Search for the cell housing the specified text and yield its [X, Y] center coordinate. 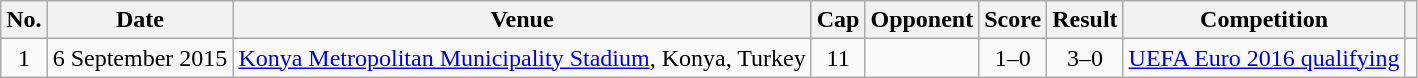
Competition [1264, 20]
6 September 2015 [140, 58]
No. [24, 20]
Result [1085, 20]
1–0 [1013, 58]
Opponent [922, 20]
Venue [522, 20]
Score [1013, 20]
UEFA Euro 2016 qualifying [1264, 58]
3–0 [1085, 58]
1 [24, 58]
Konya Metropolitan Municipality Stadium, Konya, Turkey [522, 58]
Cap [838, 20]
11 [838, 58]
Date [140, 20]
